Find where the given text appears and provide that cell's center as (X, Y) coordinate. 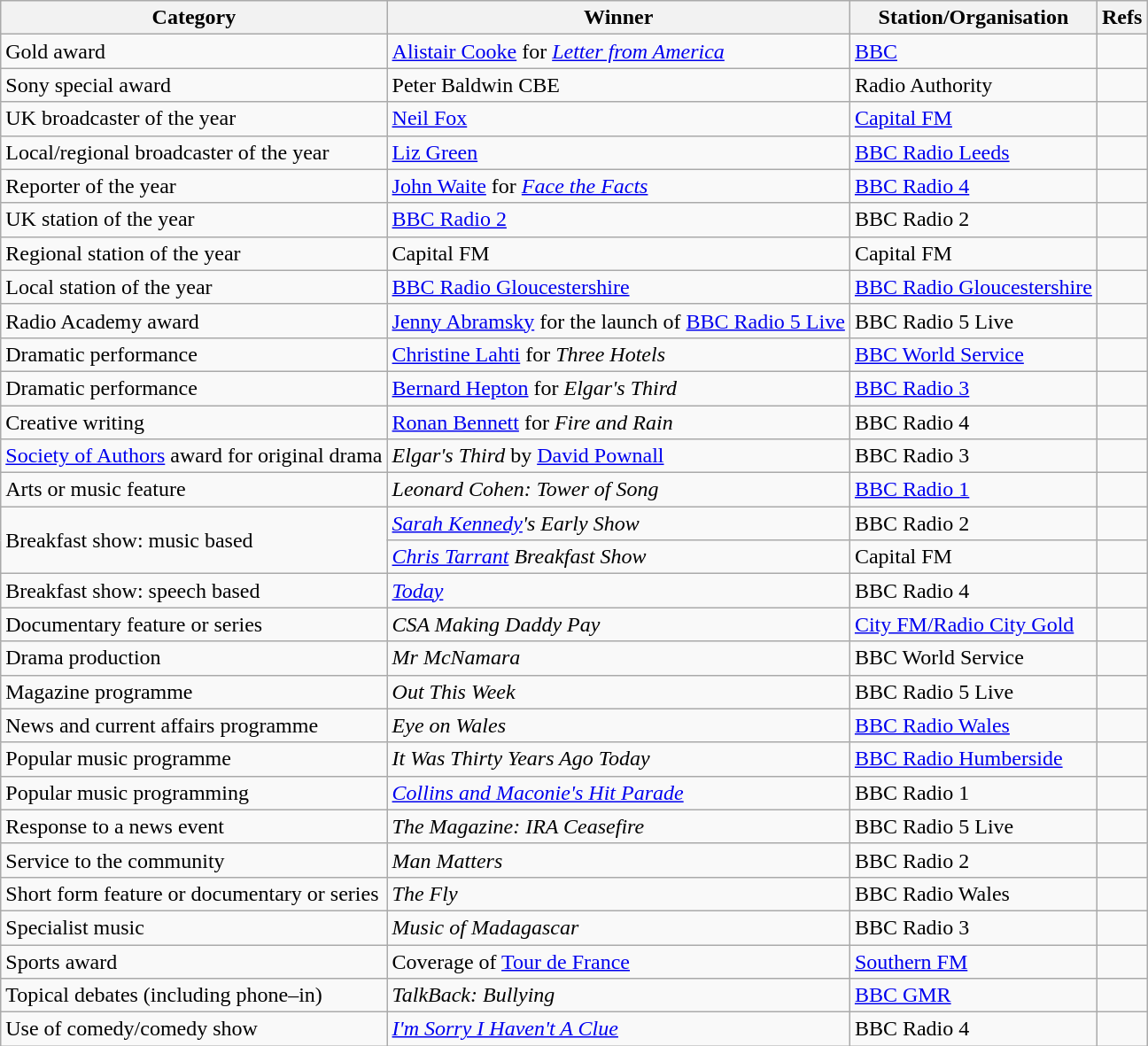
Ronan Bennett for Fire and Rain (618, 422)
BBC Radio Humberside (973, 759)
Society of Authors award for original drama (194, 456)
Winner (618, 18)
Leonard Cohen: Tower of Song (618, 490)
Music of Madagascar (618, 927)
Drama production (194, 658)
Out This Week (618, 692)
Jenny Abramsky for the launch of BBC Radio 5 Live (618, 321)
John Waite for Face the Facts (618, 186)
Service to the community (194, 860)
TalkBack: Bullying (618, 996)
Southern FM (973, 961)
Local/regional broadcaster of the year (194, 152)
Use of comedy/comedy show (194, 1029)
UK broadcaster of the year (194, 119)
Sony special award (194, 85)
Today (618, 591)
Breakfast show: speech based (194, 591)
I'm Sorry I Haven't A Clue (618, 1029)
Creative writing (194, 422)
It Was Thirty Years Ago Today (618, 759)
BBC GMR (973, 996)
CSA Making Daddy Pay (618, 624)
Radio Authority (973, 85)
Popular music programme (194, 759)
Specialist music (194, 927)
Refs (1121, 18)
Liz Green (618, 152)
Radio Academy award (194, 321)
The Magazine: IRA Ceasefire (618, 826)
Local station of the year (194, 287)
Elgar's Third by David Pownall (618, 456)
City FM/Radio City Gold (973, 624)
UK station of the year (194, 220)
Reporter of the year (194, 186)
Sports award (194, 961)
Gold award (194, 51)
Chris Tarrant Breakfast Show (618, 557)
Bernard Hepton for Elgar's Third (618, 388)
Response to a news event (194, 826)
Sarah Kennedy's Early Show (618, 523)
Breakfast show: music based (194, 540)
Man Matters (618, 860)
Coverage of Tour de France (618, 961)
Popular music programming (194, 793)
Short form feature or documentary or series (194, 894)
Topical debates (including phone–in) (194, 996)
The Fly (618, 894)
Collins and Maconie's Hit Parade (618, 793)
News and current affairs programme (194, 725)
Mr McNamara (618, 658)
Arts or music feature (194, 490)
BBC Radio Leeds (973, 152)
Peter Baldwin CBE (618, 85)
Category (194, 18)
Christine Lahti for Three Hotels (618, 354)
Alistair Cooke for Letter from America (618, 51)
Eye on Wales (618, 725)
Regional station of the year (194, 253)
Station/Organisation (973, 18)
BBC (973, 51)
Documentary feature or series (194, 624)
Magazine programme (194, 692)
Neil Fox (618, 119)
